Detect which cell encompasses the target text, then output its [X, Y] center coordinate. 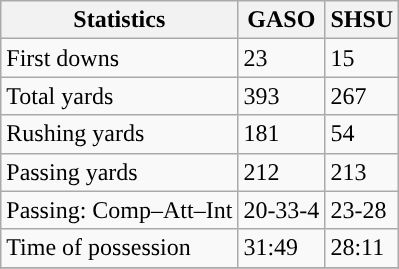
Total yards [120, 96]
Passing yards [120, 172]
212 [282, 172]
23 [282, 58]
GASO [282, 20]
Rushing yards [120, 134]
Time of possession [120, 248]
SHSU [362, 20]
393 [282, 96]
181 [282, 134]
First downs [120, 58]
54 [362, 134]
23-28 [362, 210]
267 [362, 96]
31:49 [282, 248]
28:11 [362, 248]
20-33-4 [282, 210]
15 [362, 58]
Passing: Comp–Att–Int [120, 210]
213 [362, 172]
Statistics [120, 20]
